Find where the given text appears and provide that cell's center as [X, Y] coordinate. 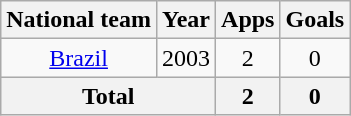
Apps [248, 20]
Total [108, 96]
2003 [186, 58]
Brazil [79, 58]
Year [186, 20]
National team [79, 20]
Goals [315, 20]
